Return (X, Y) of the center of cell containing provided text 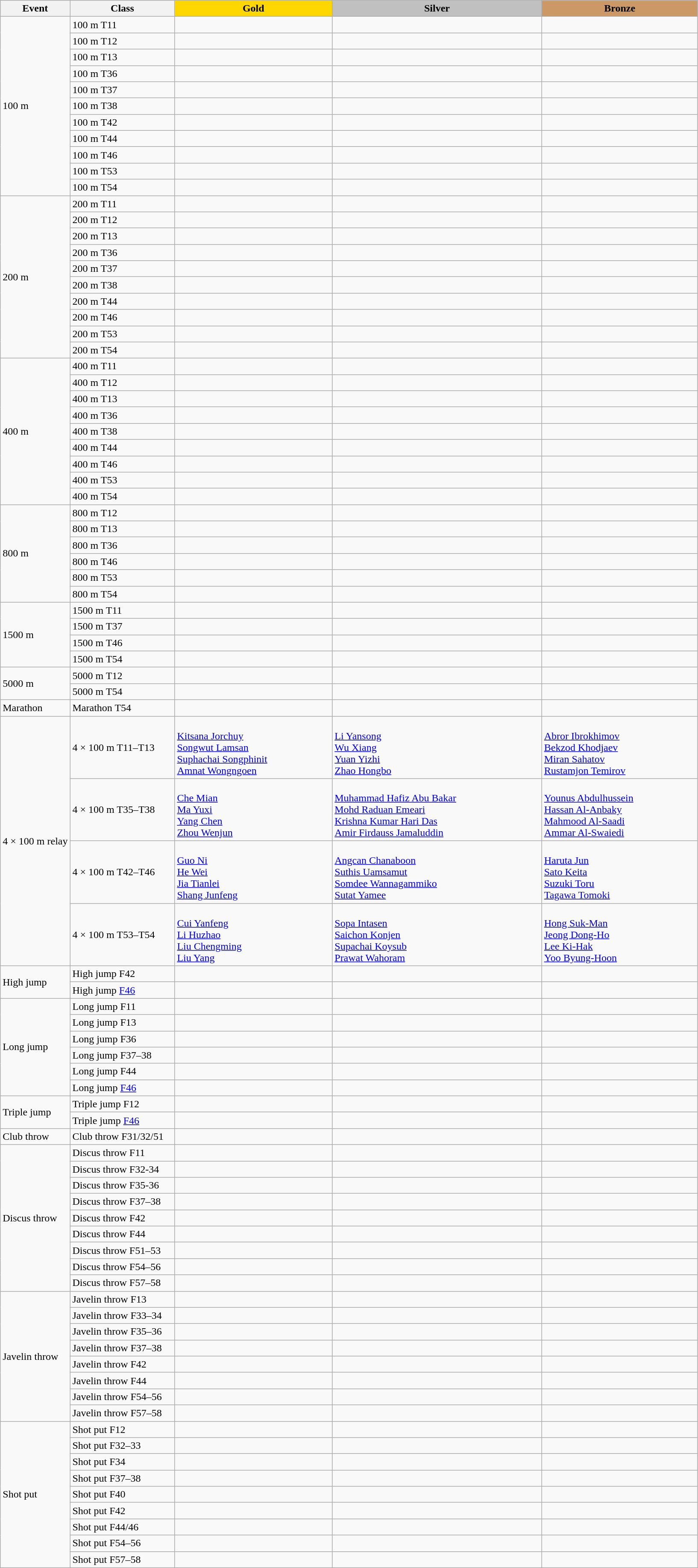
100 m T44 (122, 138)
High jump F42 (122, 974)
Shot put F34 (122, 1462)
400 m T44 (122, 447)
400 m T12 (122, 382)
100 m T37 (122, 90)
High jump (35, 982)
5000 m (35, 683)
Haruta Jun Sato Keita Suzuki Toru Tagawa Tomoki (619, 872)
Triple jump F12 (122, 1104)
Discus throw F11 (122, 1153)
400 m T54 (122, 497)
Discus throw F37–38 (122, 1202)
400 m T38 (122, 431)
Javelin throw F13 (122, 1299)
200 m (35, 277)
Younus Abdulhussein Hassan Al-Anbaky Mahmood Al-Saadi Ammar Al-Swaiedi (619, 810)
Shot put F44/46 (122, 1527)
100 m T53 (122, 171)
800 m T46 (122, 562)
200 m T36 (122, 253)
Guo Ni He Wei Jia Tianlei Shang Junfeng (254, 872)
200 m T13 (122, 236)
Che Mian Ma Yuxi Yang Chen Zhou Wenjun (254, 810)
200 m T54 (122, 350)
Discus throw F51–53 (122, 1250)
400 m T46 (122, 464)
Sopa Intasen Saichon Konjen Supachai Koysub Prawat Wahoram (437, 935)
Triple jump F46 (122, 1120)
Long jump F37–38 (122, 1055)
Li Yansong Wu Xiang Yuan Yizhi Zhao Hongbo (437, 747)
Shot put F32–33 (122, 1446)
Javelin throw F54–56 (122, 1397)
Discus throw F35-36 (122, 1186)
Kitsana Jorchuy Songwut Lamsan Suphachai Songphinit Amnat Wongngoen (254, 747)
Discus throw F32-34 (122, 1169)
100 m T12 (122, 41)
800 m T13 (122, 529)
Long jump F46 (122, 1088)
Discus throw (35, 1218)
Long jump F44 (122, 1071)
Marathon (35, 708)
200 m T53 (122, 334)
Discus throw F54–56 (122, 1267)
800 m (35, 553)
4 × 100 m T53–T54 (122, 935)
Silver (437, 9)
Discus throw F42 (122, 1218)
Javelin throw F35–36 (122, 1332)
4 × 100 m T42–T46 (122, 872)
Club throw F31/32/51 (122, 1136)
Long jump (35, 1047)
200 m T38 (122, 285)
High jump F46 (122, 990)
Javelin throw F57–58 (122, 1413)
Hong Suk-Man Jeong Dong-Ho Lee Ki-Hak Yoo Byung-Hoon (619, 935)
1500 m T54 (122, 659)
1500 m T46 (122, 643)
100 m (35, 106)
Shot put (35, 1495)
Bronze (619, 9)
100 m T36 (122, 74)
800 m T36 (122, 545)
800 m T53 (122, 578)
Javelin throw F44 (122, 1380)
200 m T44 (122, 301)
400 m T36 (122, 415)
800 m T54 (122, 594)
100 m T42 (122, 122)
200 m T12 (122, 220)
Triple jump (35, 1112)
400 m T11 (122, 366)
Discus throw F57–58 (122, 1283)
Event (35, 9)
Club throw (35, 1136)
4 × 100 m T11–T13 (122, 747)
Marathon T54 (122, 708)
Discus throw F44 (122, 1234)
Long jump F36 (122, 1039)
800 m T12 (122, 513)
Abror Ibrokhimov Bekzod Khodjaev Miran Sahatov Rustamjon Temirov (619, 747)
200 m T11 (122, 204)
Shot put F40 (122, 1494)
Shot put F42 (122, 1511)
100 m T11 (122, 25)
Cui Yanfeng Li Huzhao Liu Chengming Liu Yang (254, 935)
Long jump F11 (122, 1006)
200 m T37 (122, 269)
Angcan Chanaboon Suthis Uamsamut Somdee Wannagammiko Sutat Yamee (437, 872)
4 × 100 m T35–T38 (122, 810)
Gold (254, 9)
Javelin throw F42 (122, 1364)
1500 m T11 (122, 610)
Shot put F37–38 (122, 1478)
1500 m T37 (122, 627)
100 m T46 (122, 155)
Shot put F54–56 (122, 1543)
Javelin throw (35, 1356)
100 m T38 (122, 106)
100 m T13 (122, 57)
Shot put F57–58 (122, 1559)
Class (122, 9)
4 × 100 m relay (35, 841)
400 m T53 (122, 480)
100 m T54 (122, 187)
Long jump F13 (122, 1023)
5000 m T54 (122, 691)
Javelin throw F37–38 (122, 1348)
1500 m (35, 635)
Muhammad Hafiz Abu Bakar Mohd Raduan Emeari Krishna Kumar Hari Das Amir Firdauss Jamaluddin (437, 810)
400 m (35, 432)
400 m T13 (122, 399)
5000 m T12 (122, 675)
200 m T46 (122, 318)
Shot put F12 (122, 1430)
Javelin throw F33–34 (122, 1315)
